For the text-containing cell, return its midpoint in (X, Y) coordinate format. 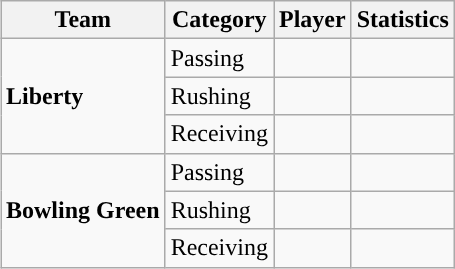
Category (219, 20)
Team (82, 20)
Statistics (402, 20)
Bowling Green (82, 210)
Liberty (82, 96)
Player (313, 20)
